For the text-containing cell, return its midpoint in [x, y] coordinate format. 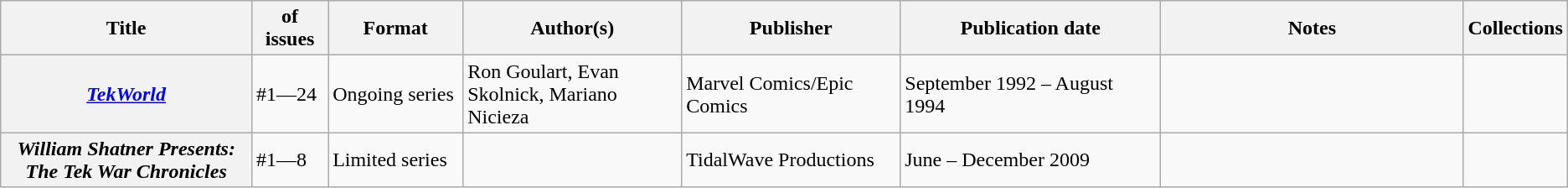
Collections [1515, 29]
Author(s) [573, 29]
Publication date [1030, 29]
Ongoing series [395, 94]
Format [395, 29]
William Shatner Presents: The Tek War Chronicles [126, 159]
Notes [1312, 29]
Ron Goulart, Evan Skolnick, Mariano Nicieza [573, 94]
TekWorld [126, 94]
#1—8 [290, 159]
September 1992 – August 1994 [1030, 94]
of issues [290, 29]
Publisher [791, 29]
Limited series [395, 159]
June – December 2009 [1030, 159]
Title [126, 29]
Marvel Comics/Epic Comics [791, 94]
#1—24 [290, 94]
TidalWave Productions [791, 159]
